For the text-containing cell, return its midpoint in (x, y) coordinate format. 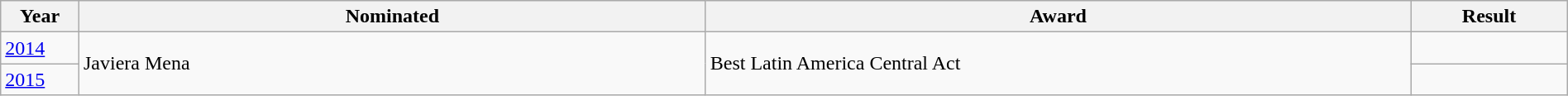
Award (1059, 17)
Nominated (392, 17)
Javiera Mena (392, 64)
Result (1489, 17)
Best Latin America Central Act (1059, 64)
2014 (40, 48)
2015 (40, 79)
Year (40, 17)
